Capture the cell that displays the provided text and extract its [x, y] central coordinate. 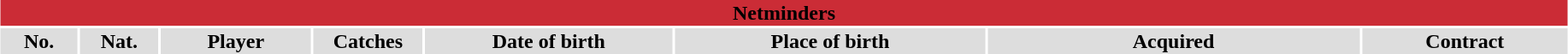
Contract [1465, 41]
Place of birth [830, 41]
Catches [368, 41]
Nat. [120, 41]
Player [236, 41]
Date of birth [549, 41]
Netminders [783, 13]
Acquired [1173, 41]
No. [39, 41]
